Search for the cell housing the specified text and yield its [x, y] center coordinate. 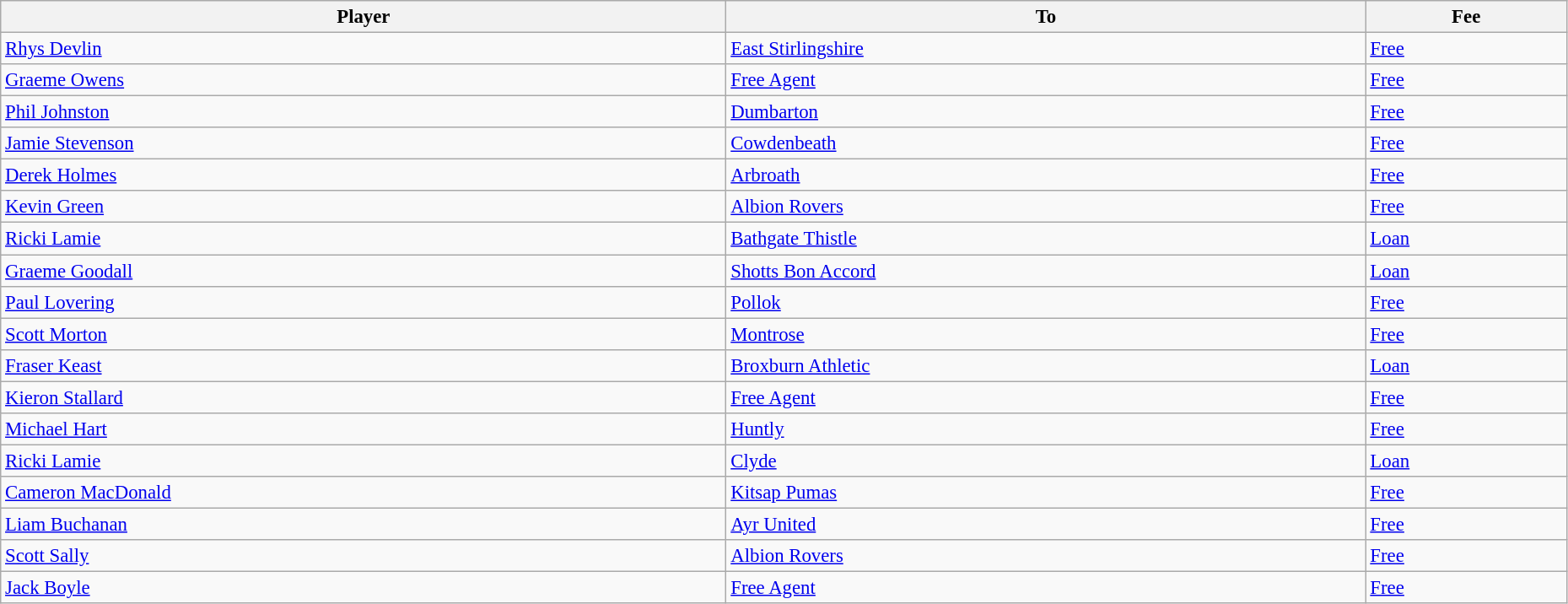
Cowdenbeath [1046, 143]
Kevin Green [364, 207]
Huntly [1046, 429]
Graeme Goodall [364, 271]
Broxburn Athletic [1046, 365]
Cameron MacDonald [364, 493]
Paul Lovering [364, 302]
Dumbarton [1046, 112]
Liam Buchanan [364, 524]
Ayr United [1046, 524]
Kitsap Pumas [1046, 493]
Arbroath [1046, 175]
Fee [1466, 17]
Phil Johnston [364, 112]
Derek Holmes [364, 175]
Kieron Stallard [364, 397]
East Stirlingshire [1046, 49]
Shotts Bon Accord [1046, 271]
Montrose [1046, 334]
Player [364, 17]
Scott Sally [364, 556]
Jamie Stevenson [364, 143]
Bathgate Thistle [1046, 239]
To [1046, 17]
Clyde [1046, 461]
Scott Morton [364, 334]
Michael Hart [364, 429]
Fraser Keast [364, 365]
Jack Boyle [364, 588]
Graeme Owens [364, 80]
Pollok [1046, 302]
Rhys Devlin [364, 49]
